Search for the cell housing the specified text and yield its (X, Y) center coordinate. 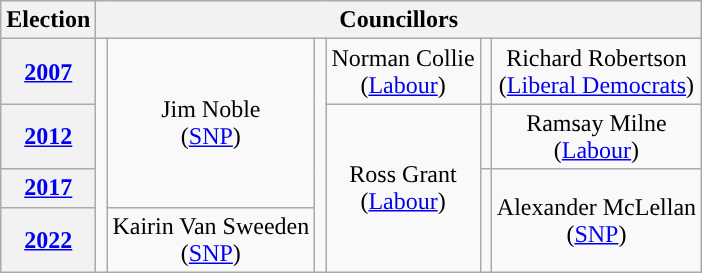
Alexander McLellan(SNP) (596, 220)
2017 (48, 188)
Richard Robertson(Liberal Democrats) (596, 72)
2007 (48, 72)
2012 (48, 136)
Councillors (399, 20)
Ramsay Milne(Labour) (596, 136)
Ross Grant(Labour) (403, 188)
Jim Noble(SNP) (211, 123)
2022 (48, 240)
Kairin Van Sweeden(SNP) (211, 240)
Election (48, 20)
Norman Collie(Labour) (403, 72)
